Extract the [X, Y] coordinate from the center of the cell holding the provided text.  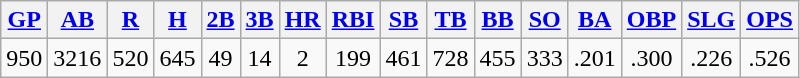
BA [594, 20]
49 [220, 58]
2 [302, 58]
728 [450, 58]
14 [260, 58]
SO [544, 20]
RBI [353, 20]
TB [450, 20]
R [130, 20]
.526 [770, 58]
GP [24, 20]
.226 [712, 58]
2B [220, 20]
333 [544, 58]
HR [302, 20]
199 [353, 58]
SB [404, 20]
.300 [651, 58]
520 [130, 58]
BB [498, 20]
OPS [770, 20]
645 [178, 58]
455 [498, 58]
3216 [78, 58]
AB [78, 20]
950 [24, 58]
461 [404, 58]
3B [260, 20]
SLG [712, 20]
OBP [651, 20]
.201 [594, 58]
H [178, 20]
